Find where the given text appears and provide that cell's center as [X, Y] coordinate. 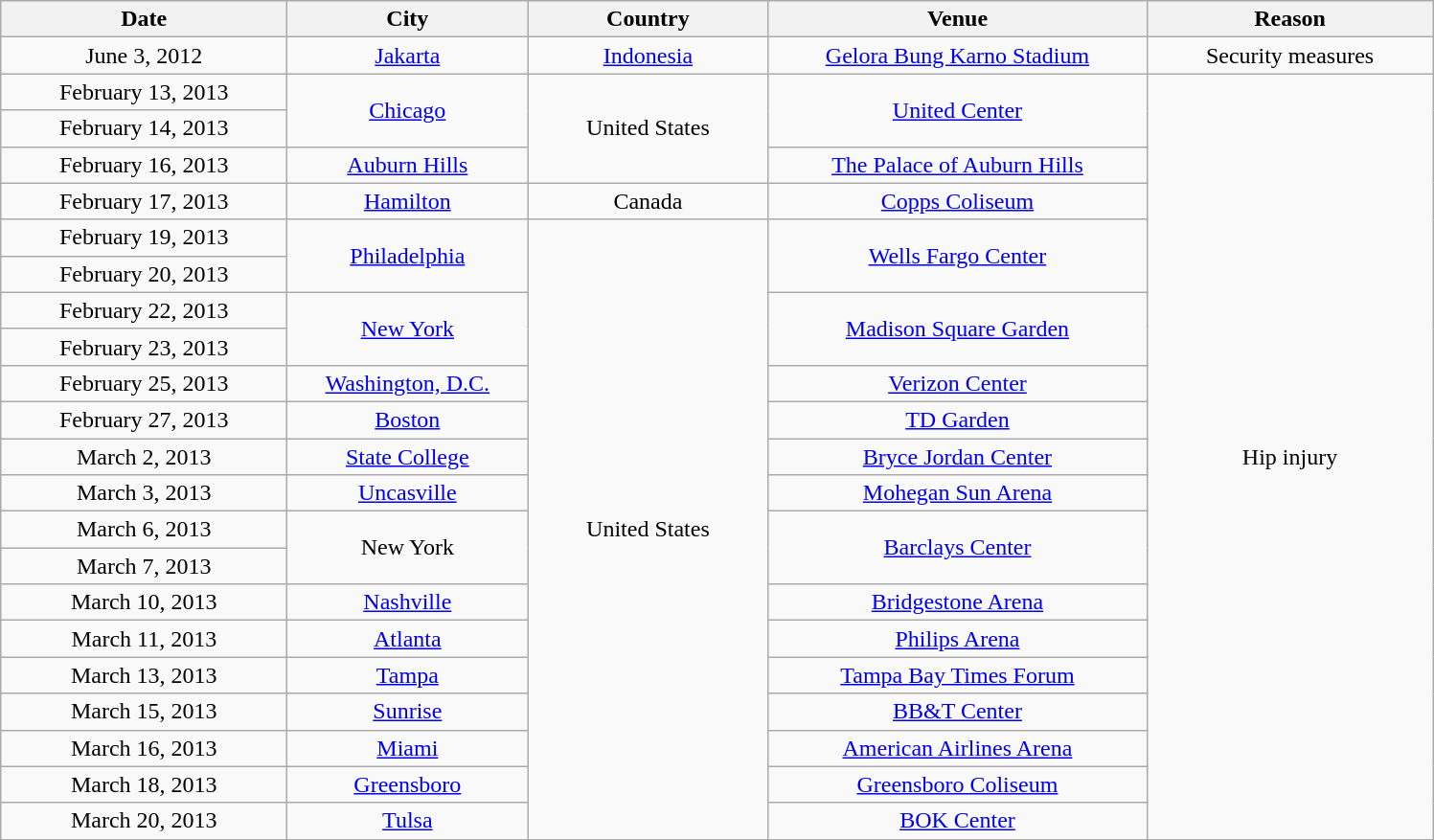
Hip injury [1289, 456]
State College [408, 457]
Canada [648, 201]
Country [648, 19]
Date [144, 19]
March 7, 2013 [144, 566]
Indonesia [648, 56]
February 17, 2013 [144, 201]
Bridgestone Arena [958, 602]
Gelora Bung Karno Stadium [958, 56]
City [408, 19]
March 16, 2013 [144, 748]
Wells Fargo Center [958, 256]
March 3, 2013 [144, 493]
Copps Coliseum [958, 201]
BOK Center [958, 821]
Tampa Bay Times Forum [958, 675]
June 3, 2012 [144, 56]
March 6, 2013 [144, 530]
March 15, 2013 [144, 712]
Barclays Center [958, 548]
BB&T Center [958, 712]
February 22, 2013 [144, 310]
Mohegan Sun Arena [958, 493]
Venue [958, 19]
February 16, 2013 [144, 165]
Tampa [408, 675]
Jakarta [408, 56]
Hamilton [408, 201]
March 10, 2013 [144, 602]
Miami [408, 748]
Security measures [1289, 56]
Philadelphia [408, 256]
Tulsa [408, 821]
Verizon Center [958, 383]
Greensboro Coliseum [958, 784]
Atlanta [408, 639]
American Airlines Arena [958, 748]
February 23, 2013 [144, 347]
The Palace of Auburn Hills [958, 165]
March 20, 2013 [144, 821]
February 19, 2013 [144, 238]
February 20, 2013 [144, 274]
Greensboro [408, 784]
Sunrise [408, 712]
Philips Arena [958, 639]
February 14, 2013 [144, 128]
March 11, 2013 [144, 639]
Madison Square Garden [958, 329]
February 27, 2013 [144, 420]
February 25, 2013 [144, 383]
Chicago [408, 110]
Nashville [408, 602]
United Center [958, 110]
Auburn Hills [408, 165]
Washington, D.C. [408, 383]
Uncasville [408, 493]
March 2, 2013 [144, 457]
Reason [1289, 19]
TD Garden [958, 420]
Boston [408, 420]
February 13, 2013 [144, 92]
March 18, 2013 [144, 784]
Bryce Jordan Center [958, 457]
March 13, 2013 [144, 675]
